Determine the (X, Y) coordinate at the center of the cell enclosing the given text.  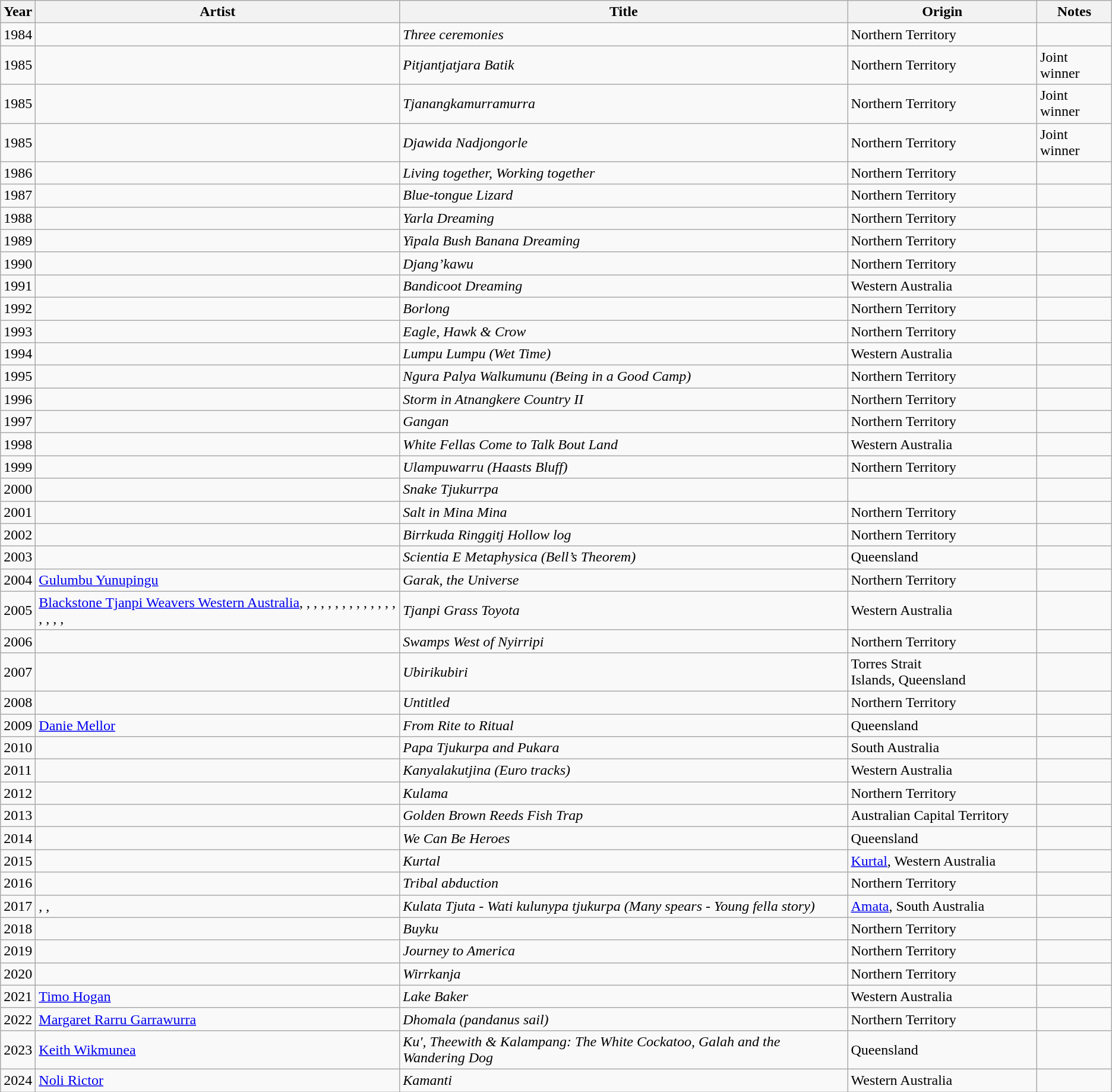
1996 (18, 399)
1995 (18, 377)
2009 (18, 725)
Lake Baker (624, 996)
Kurtal (624, 861)
2011 (18, 771)
Australian Capital Territory (942, 816)
, , (217, 906)
Gangan (624, 422)
Lumpu Lumpu (Wet Time) (624, 354)
2007 (18, 671)
2017 (18, 906)
Kamanti (624, 1080)
Margaret Rarru Garrawurra (217, 1019)
1997 (18, 422)
Bandicoot Dreaming (624, 286)
Notes (1074, 12)
2024 (18, 1080)
2013 (18, 816)
2012 (18, 793)
2010 (18, 748)
Gulumbu Yunupingu (217, 580)
Living together, Working together (624, 173)
2008 (18, 702)
Yarla Dreaming (624, 218)
2019 (18, 951)
Ku', Theewith & Kalampang: The White Cockatoo, Galah and the Wandering Dog (624, 1049)
Storm in Atnangkere Country II (624, 399)
1993 (18, 331)
1989 (18, 241)
From Rite to Ritual (624, 725)
Untitled (624, 702)
Journey to America (624, 951)
Ngura Palya Walkumunu (Being in a Good Camp) (624, 377)
Origin (942, 12)
2016 (18, 883)
Papa Tjukurpa and Pukara (624, 748)
Snake Tjukurrpa (624, 490)
Yipala Bush Banana Dreaming (624, 241)
2000 (18, 490)
Scientia E Metaphysica (Bell’s Theorem) (624, 557)
2020 (18, 974)
1999 (18, 467)
Kulata Tjuta - Wati kulunypa tjukurpa (Many spears - Young fella story) (624, 906)
Noli Rictor (217, 1080)
Borlong (624, 308)
Pitjantjatjara Batik (624, 65)
2022 (18, 1019)
Year (18, 12)
Salt in Mina Mina (624, 512)
1992 (18, 308)
1994 (18, 354)
Swamps West of Nyirripi (624, 641)
Ubirikubiri (624, 671)
Ulampuwarru (Haasts Bluff) (624, 467)
Title (624, 12)
Amata, South Australia (942, 906)
Djawida Nadjongorle (624, 143)
Keith Wikmunea (217, 1049)
South Australia (942, 748)
Artist (217, 12)
Dhomala (pandanus sail) (624, 1019)
Kanyalakutjina (Euro tracks) (624, 771)
Birrkuda Ringgitj Hollow log (624, 535)
2015 (18, 861)
Golden Brown Reeds Fish Trap (624, 816)
2004 (18, 580)
Blue-tongue Lizard (624, 195)
White Fellas Come to Talk Bout Land (624, 444)
Danie Mellor (217, 725)
2014 (18, 838)
1987 (18, 195)
Tjanangkamurramurra (624, 103)
1986 (18, 173)
Wirrkanja (624, 974)
Djang’kawu (624, 263)
Garak, the Universe (624, 580)
Kurtal, Western Australia (942, 861)
2005 (18, 611)
2021 (18, 996)
Timo Hogan (217, 996)
Three ceremonies (624, 34)
Kulama (624, 793)
Tribal abduction (624, 883)
2006 (18, 641)
2018 (18, 929)
2001 (18, 512)
1998 (18, 444)
2002 (18, 535)
Torres Strait Islands, Queensland (942, 671)
2023 (18, 1049)
1991 (18, 286)
1988 (18, 218)
2003 (18, 557)
1990 (18, 263)
Tjanpi Grass Toyota (624, 611)
Blackstone Tjanpi Weavers Western Australia, , , , , , , , , , , , , , , , , , (217, 611)
We Can Be Heroes (624, 838)
Buyku (624, 929)
1984 (18, 34)
Eagle, Hawk & Crow (624, 331)
